For the text-containing cell, return its midpoint in (X, Y) coordinate format. 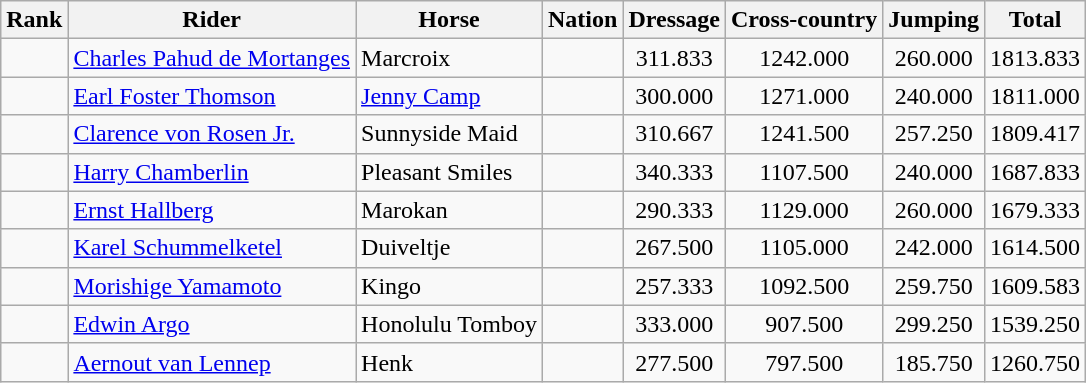
277.500 (674, 362)
1241.500 (804, 134)
299.250 (934, 324)
Earl Foster Thomson (212, 96)
1687.833 (1036, 172)
Charles Pahud de Mortanges (212, 58)
Sunnyside Maid (450, 134)
Clarence von Rosen Jr. (212, 134)
Jumping (934, 20)
Nation (582, 20)
Morishige Yamamoto (212, 286)
Aernout van Lennep (212, 362)
1813.833 (1036, 58)
1614.500 (1036, 248)
Horse (450, 20)
Dressage (674, 20)
Marcroix (450, 58)
1809.417 (1036, 134)
311.833 (674, 58)
1242.000 (804, 58)
257.250 (934, 134)
340.333 (674, 172)
Honolulu Tomboy (450, 324)
1129.000 (804, 210)
310.667 (674, 134)
Karel Schummelketel (212, 248)
Duiveltje (450, 248)
1609.583 (1036, 286)
Total (1036, 20)
1679.333 (1036, 210)
257.333 (674, 286)
Rank (34, 20)
Rider (212, 20)
267.500 (674, 248)
Henk (450, 362)
300.000 (674, 96)
242.000 (934, 248)
Jenny Camp (450, 96)
1260.750 (1036, 362)
Ernst Hallberg (212, 210)
333.000 (674, 324)
1107.500 (804, 172)
185.750 (934, 362)
907.500 (804, 324)
259.750 (934, 286)
Marokan (450, 210)
290.333 (674, 210)
1271.000 (804, 96)
1092.500 (804, 286)
Cross-country (804, 20)
797.500 (804, 362)
1811.000 (1036, 96)
Kingo (450, 286)
Edwin Argo (212, 324)
1539.250 (1036, 324)
Harry Chamberlin (212, 172)
1105.000 (804, 248)
Pleasant Smiles (450, 172)
